Provide the [x, y] coordinate of the cell's center where the given text is located.  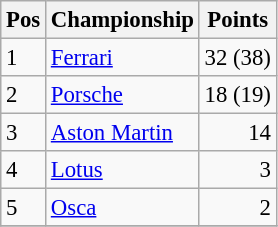
Pos [24, 20]
Ferrari [123, 58]
Aston Martin [123, 133]
5 [24, 208]
Points [238, 20]
32 (38) [238, 58]
18 (19) [238, 95]
4 [24, 170]
Osca [123, 208]
Lotus [123, 170]
14 [238, 133]
1 [24, 58]
Championship [123, 20]
Porsche [123, 95]
